Return the [X, Y] coordinate for the center point of the cell that contains the specified text.  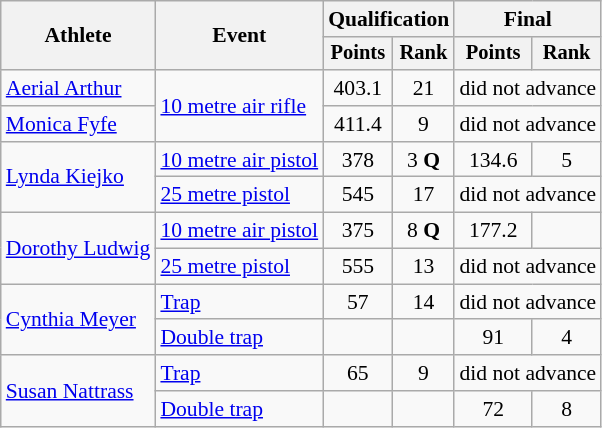
177.2 [492, 231]
Aerial Arthur [78, 88]
57 [358, 302]
14 [423, 302]
Cynthia Meyer [78, 320]
8 [566, 409]
403.1 [358, 88]
Final [528, 19]
555 [358, 267]
Monica Fyfe [78, 124]
65 [358, 373]
21 [423, 88]
5 [566, 160]
4 [566, 338]
Athlete [78, 36]
17 [423, 195]
13 [423, 267]
Lynda Kiejko [78, 178]
3 Q [423, 160]
Event [239, 36]
134.6 [492, 160]
375 [358, 231]
411.4 [358, 124]
378 [358, 160]
Dorothy Ludwig [78, 248]
72 [492, 409]
Susan Nattrass [78, 390]
91 [492, 338]
10 metre air rifle [239, 106]
Qualification [388, 19]
545 [358, 195]
8 Q [423, 231]
